Detect which cell encompasses the target text, then output its (x, y) center coordinate. 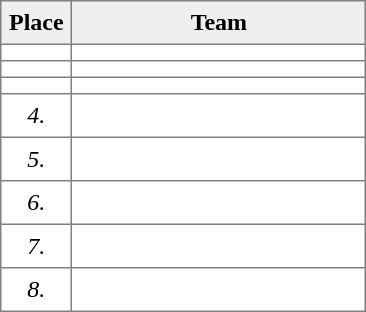
Place (36, 23)
Team (219, 23)
4. (36, 116)
8. (36, 290)
7. (36, 246)
6. (36, 203)
5. (36, 159)
